From the cell containing the given text, extract its center point as [X, Y] coordinate. 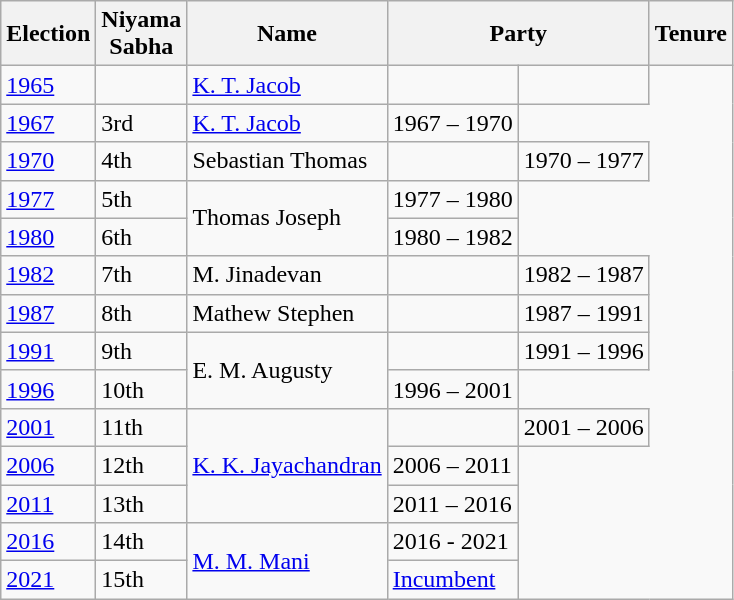
2006 – 2011 [452, 465]
1996 [48, 389]
NiyamaSabha [142, 34]
Mathew Stephen [287, 313]
2001 [48, 427]
Election [48, 34]
Party [518, 34]
1982 – 1987 [584, 275]
Sebastian Thomas [287, 161]
M. M. Mani [287, 561]
2001 – 2006 [584, 427]
6th [142, 237]
8th [142, 313]
1996 – 2001 [452, 389]
1991 [48, 351]
Tenure [690, 34]
2016 - 2021 [452, 542]
4th [142, 161]
7th [142, 275]
Thomas Joseph [287, 218]
1970 [48, 161]
1982 [48, 275]
Name [287, 34]
15th [142, 580]
1980 – 1982 [452, 237]
13th [142, 503]
2006 [48, 465]
1967 [48, 123]
E. M. Augusty [287, 370]
2021 [48, 580]
Incumbent [452, 580]
2011 [48, 503]
1977 – 1980 [452, 199]
3rd [142, 123]
5th [142, 199]
1987 – 1991 [584, 313]
1967 – 1970 [452, 123]
2011 – 2016 [452, 503]
12th [142, 465]
2016 [48, 542]
1980 [48, 237]
1965 [48, 85]
M. Jinadevan [287, 275]
1987 [48, 313]
1991 – 1996 [584, 351]
K. K. Jayachandran [287, 465]
9th [142, 351]
10th [142, 389]
1970 – 1977 [584, 161]
1977 [48, 199]
11th [142, 427]
14th [142, 542]
